Detect which cell encompasses the target text, then output its (x, y) center coordinate. 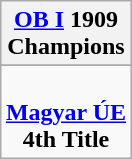
Magyar ÚE4th Title (66, 112)
OB I 1909Champions (66, 34)
